Search for the cell housing the specified text and yield its [x, y] center coordinate. 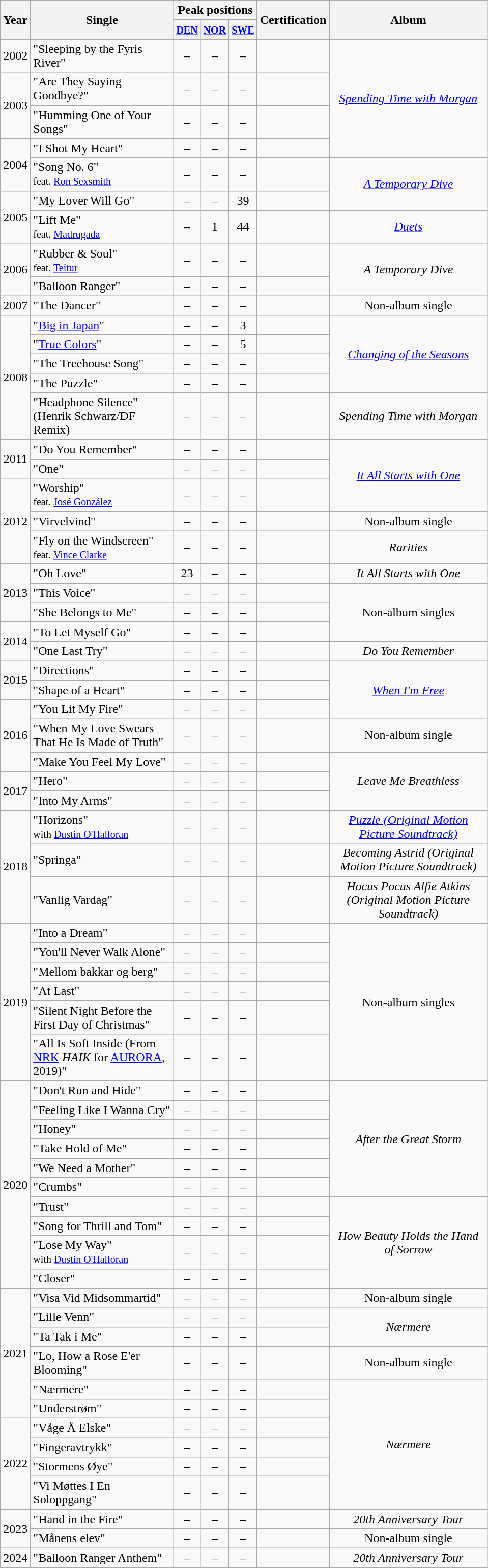
"Hero" [102, 781]
23 [187, 574]
44 [243, 227]
Single [102, 20]
"When My Love Swears That He Is Made of Truth" [102, 736]
"The Treehouse Song" [102, 364]
"Fingeravtrykk" [102, 1447]
"Oh Love" [102, 574]
2019 [15, 1002]
Duets [408, 227]
"Worship"feat. José González [102, 495]
"Hand in the Fire" [102, 1519]
"We Need a Mother" [102, 1168]
"Song for Thrill and Tom" [102, 1226]
2007 [15, 305]
NOR [215, 30]
"Vanlig Vardag" [102, 900]
"At Last" [102, 991]
"True Colors" [102, 345]
Changing of the Seasons [408, 354]
39 [243, 201]
"Stormens Øye" [102, 1467]
3 [243, 325]
"Directions" [102, 670]
2024 [15, 1558]
2012 [15, 521]
"Virvelvind" [102, 521]
Peak positions [215, 10]
Puzzle (Original Motion Picture Soundtrack) [408, 826]
"One" [102, 469]
"Are They Saying Goodbye?" [102, 89]
"Take Hold of Me" [102, 1149]
"Ta Tak i Me" [102, 1336]
"Humming One of Your Songs" [102, 122]
2021 [15, 1353]
"Nærmere" [102, 1389]
2006 [15, 270]
Do You Remember [408, 651]
"Big in Japan" [102, 325]
"Balloon Ranger" [102, 286]
Becoming Astrid (Original Motion Picture Soundtrack) [408, 860]
Year [15, 20]
2011 [15, 459]
"Lift Me"feat. Madrugada [102, 227]
"You Lit My Fire" [102, 709]
2018 [15, 867]
2017 [15, 791]
"Into My Arms" [102, 801]
Album [408, 20]
Leave Me Breathless [408, 781]
2013 [15, 593]
Rarities [408, 548]
"Make You Feel My Love" [102, 762]
2015 [15, 680]
"Mellom bakkar og berg" [102, 972]
"Visa Vid Midsommartid" [102, 1298]
"Fly on the Windscreen"feat. Vince Clarke [102, 548]
"You'll Never Walk Alone" [102, 952]
"This Voice" [102, 593]
2023 [15, 1529]
2022 [15, 1464]
How Beauty Holds the Hand of Sorrow [408, 1243]
"Vi Møttes I En Soloppgang" [102, 1493]
"Honey" [102, 1129]
"The Puzzle" [102, 383]
"Headphone Silence" (Henrik Schwarz/DF Remix) [102, 416]
2004 [15, 165]
"My Lover Will Go" [102, 201]
"Song No. 6"feat. Ron Sexsmith [102, 174]
"I Shot My Heart" [102, 148]
"Våge Å Elske" [102, 1428]
2005 [15, 217]
Hocus Pocus Alfie Atkins (Original Motion Picture Soundtrack) [408, 900]
Certification [293, 20]
"Crumbs" [102, 1187]
"Into a Dream" [102, 933]
"Balloon Ranger Anthem" [102, 1558]
2014 [15, 641]
"Trust" [102, 1207]
"To Let Myself Go" [102, 632]
"Lo, How a Rose E'er Blooming" [102, 1363]
"Lose My Way"with Dustin O'Halloran [102, 1252]
"Springa" [102, 860]
"Silent Night Before the First Day of Christmas" [102, 1017]
DEN [187, 30]
"Horizons"with Dustin O'Halloran [102, 826]
"Lille Venn" [102, 1317]
"Shape of a Heart" [102, 690]
2016 [15, 736]
2003 [15, 105]
"Closer" [102, 1278]
"Rubber & Soul"feat. Teitur [102, 260]
"All Is Soft Inside (From NRK HAIK for AURORA, 2019)" [102, 1057]
"Do You Remember" [102, 449]
When I'm Free [408, 690]
2008 [15, 378]
"Sleeping by the Fyris River" [102, 56]
"The Dancer" [102, 305]
"Don't Run and Hide" [102, 1090]
1 [215, 227]
5 [243, 345]
"Feeling Like I Wanna Cry" [102, 1110]
"Understrøm" [102, 1408]
"One Last Try" [102, 651]
2020 [15, 1184]
2002 [15, 56]
"Månens elev" [102, 1538]
"She Belongs to Me" [102, 612]
After the Great Storm [408, 1138]
SWE [243, 30]
